From the cell containing the given text, extract its center point as (X, Y) coordinate. 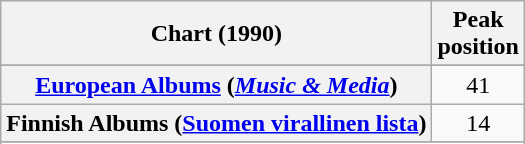
European Albums (Music & Media) (216, 85)
41 (478, 85)
Chart (1990) (216, 34)
14 (478, 123)
Peak position (478, 34)
Finnish Albums (Suomen virallinen lista) (216, 123)
